From the cell containing the given text, extract its center point as [X, Y] coordinate. 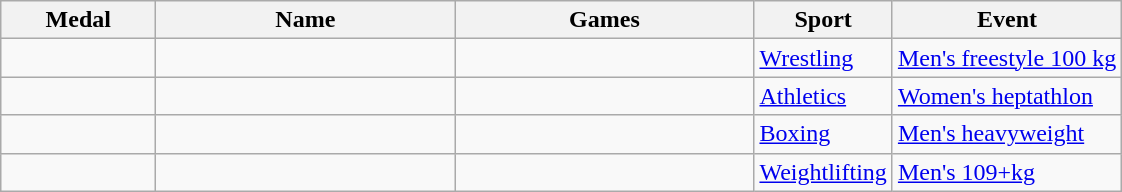
Sport [823, 20]
Name [306, 20]
Weightlifting [823, 172]
Men's 109+kg [1006, 172]
Boxing [823, 134]
Wrestling [823, 58]
Women's heptathlon [1006, 96]
Event [1006, 20]
Men's heavyweight [1006, 134]
Medal [78, 20]
Games [604, 20]
Men's freestyle 100 kg [1006, 58]
Athletics [823, 96]
